Output the [x, y] coordinate of the center of the cell containing the given text.  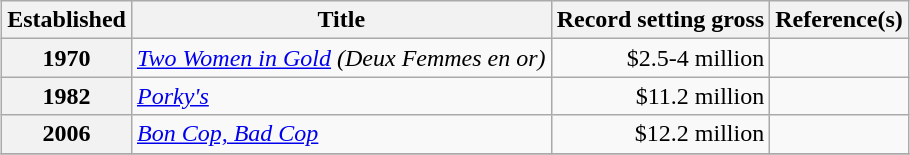
$12.2 million [660, 134]
$2.5-4 million [660, 58]
Porky's [341, 96]
Established [67, 20]
Title [341, 20]
Reference(s) [840, 20]
Record setting gross [660, 20]
Bon Cop, Bad Cop [341, 134]
1970 [67, 58]
1982 [67, 96]
Two Women in Gold (Deux Femmes en or) [341, 58]
2006 [67, 134]
$11.2 million [660, 96]
